Extract the [x, y] coordinate from the center of the cell holding the provided text.  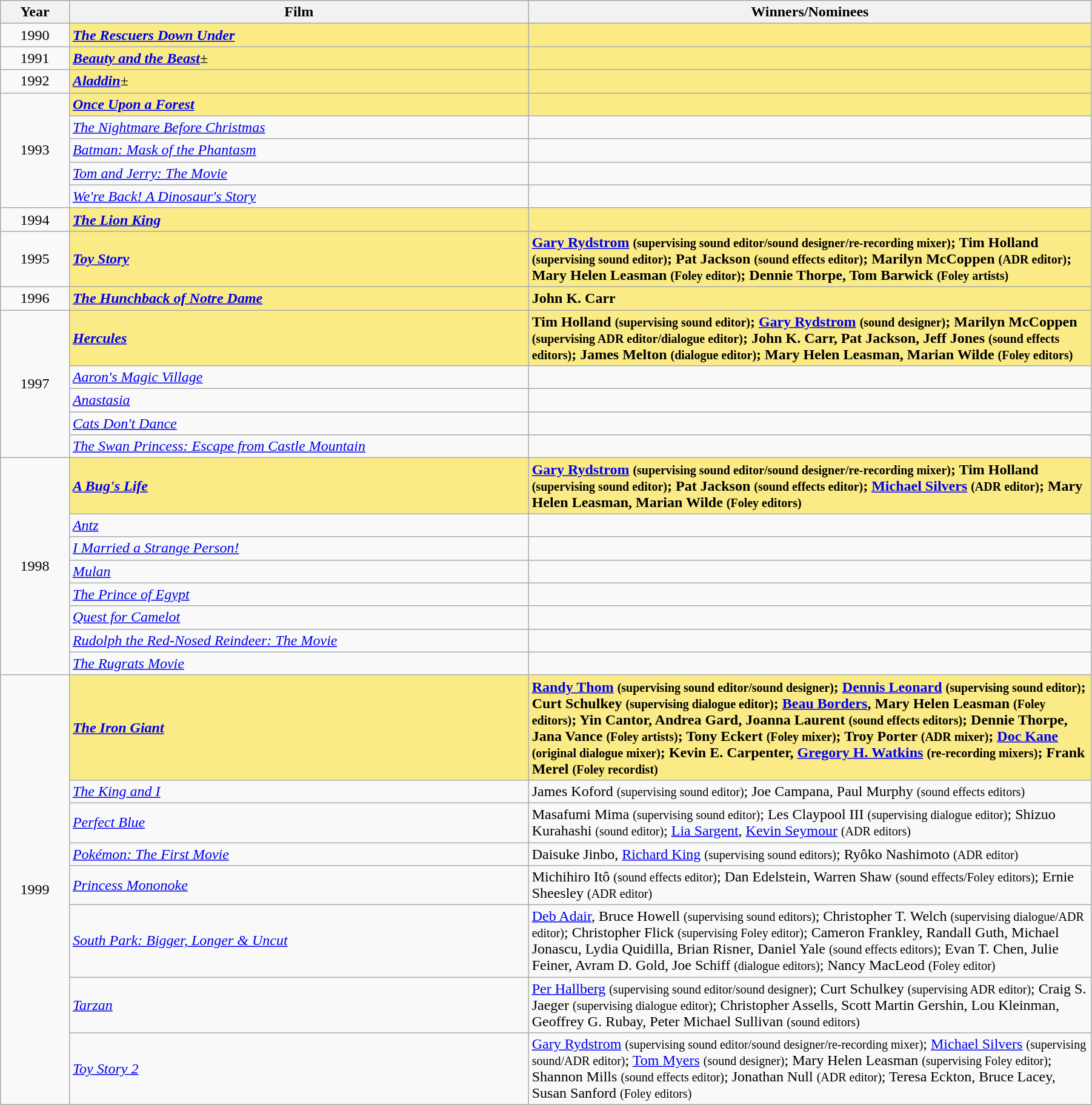
Aladdin± [299, 81]
1999 [35, 890]
Beauty and the Beast± [299, 58]
1990 [35, 35]
The Nightmare Before Christmas [299, 127]
Perfect Blue [299, 823]
Toy Story 2 [299, 1069]
1994 [35, 219]
Hercules [299, 338]
A Bug's Life [299, 486]
The Rescuers Down Under [299, 35]
The Lion King [299, 219]
The King and I [299, 791]
South Park: Bigger, Longer & Uncut [299, 941]
Daisuke Jinbo, Richard King (supervising sound editors); Ryôko Nashimoto (ADR editor) [810, 854]
Anastasia [299, 400]
Mulan [299, 571]
Quest for Camelot [299, 617]
Toy Story [299, 259]
Rudolph the Red-Nosed Reindeer: The Movie [299, 640]
Cats Don't Dance [299, 423]
1991 [35, 58]
Michihiro Itô (sound effects editor); Dan Edelstein, Warren Shaw (sound effects/Foley editors); Ernie Sheesley (ADR editor) [810, 886]
1993 [35, 150]
Tom and Jerry: The Movie [299, 173]
Aaron's Magic Village [299, 377]
Tarzan [299, 1005]
Princess Mononoke [299, 886]
The Rugrats Movie [299, 663]
Film [299, 12]
John K. Carr [810, 298]
Batman: Mask of the Phantasm [299, 150]
1997 [35, 384]
1995 [35, 259]
Pokémon: The First Movie [299, 854]
The Swan Princess: Escape from Castle Mountain [299, 446]
Winners/Nominees [810, 12]
We're Back! A Dinosaur's Story [299, 196]
Antz [299, 525]
1992 [35, 81]
1996 [35, 298]
Year [35, 12]
The Iron Giant [299, 727]
The Prince of Egypt [299, 594]
Once Upon a Forest [299, 104]
1998 [35, 566]
James Koford (supervising sound editor); Joe Campana, Paul Murphy (sound effects editors) [810, 791]
The Hunchback of Notre Dame [299, 298]
I Married a Strange Person! [299, 548]
